Extract the (X, Y) coordinate from the center of the cell holding the provided text.  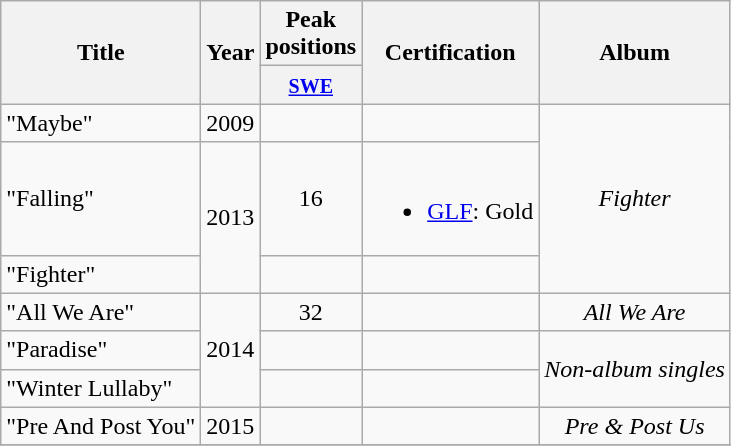
2015 (230, 426)
Fighter (635, 198)
GLF: Gold (450, 198)
"Paradise" (101, 350)
All We Are (635, 312)
"All We Are" (101, 312)
SWE (311, 85)
2013 (230, 218)
Non-album singles (635, 369)
2009 (230, 123)
2014 (230, 350)
"Falling" (101, 198)
Pre & Post Us (635, 426)
"Pre And Post You" (101, 426)
"Winter Lullaby" (101, 388)
Peak positions (311, 34)
16 (311, 198)
Album (635, 52)
Year (230, 52)
"Maybe" (101, 123)
"Fighter" (101, 274)
Certification (450, 52)
32 (311, 312)
Title (101, 52)
